Detect which cell encompasses the target text, then output its [x, y] center coordinate. 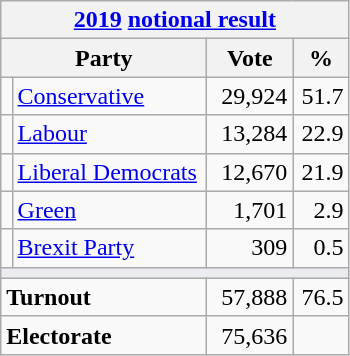
22.9 [321, 134]
Party [104, 58]
Brexit Party [110, 248]
57,888 [250, 297]
309 [250, 248]
75,636 [250, 335]
Vote [250, 58]
76.5 [321, 297]
Turnout [104, 297]
51.7 [321, 96]
12,670 [250, 172]
Liberal Democrats [110, 172]
21.9 [321, 172]
1,701 [250, 210]
Electorate [104, 335]
Labour [110, 134]
2019 notional result [175, 20]
29,924 [250, 96]
0.5 [321, 248]
% [321, 58]
Conservative [110, 96]
Green [110, 210]
2.9 [321, 210]
13,284 [250, 134]
